Output the [X, Y] coordinate of the center of the cell containing the given text.  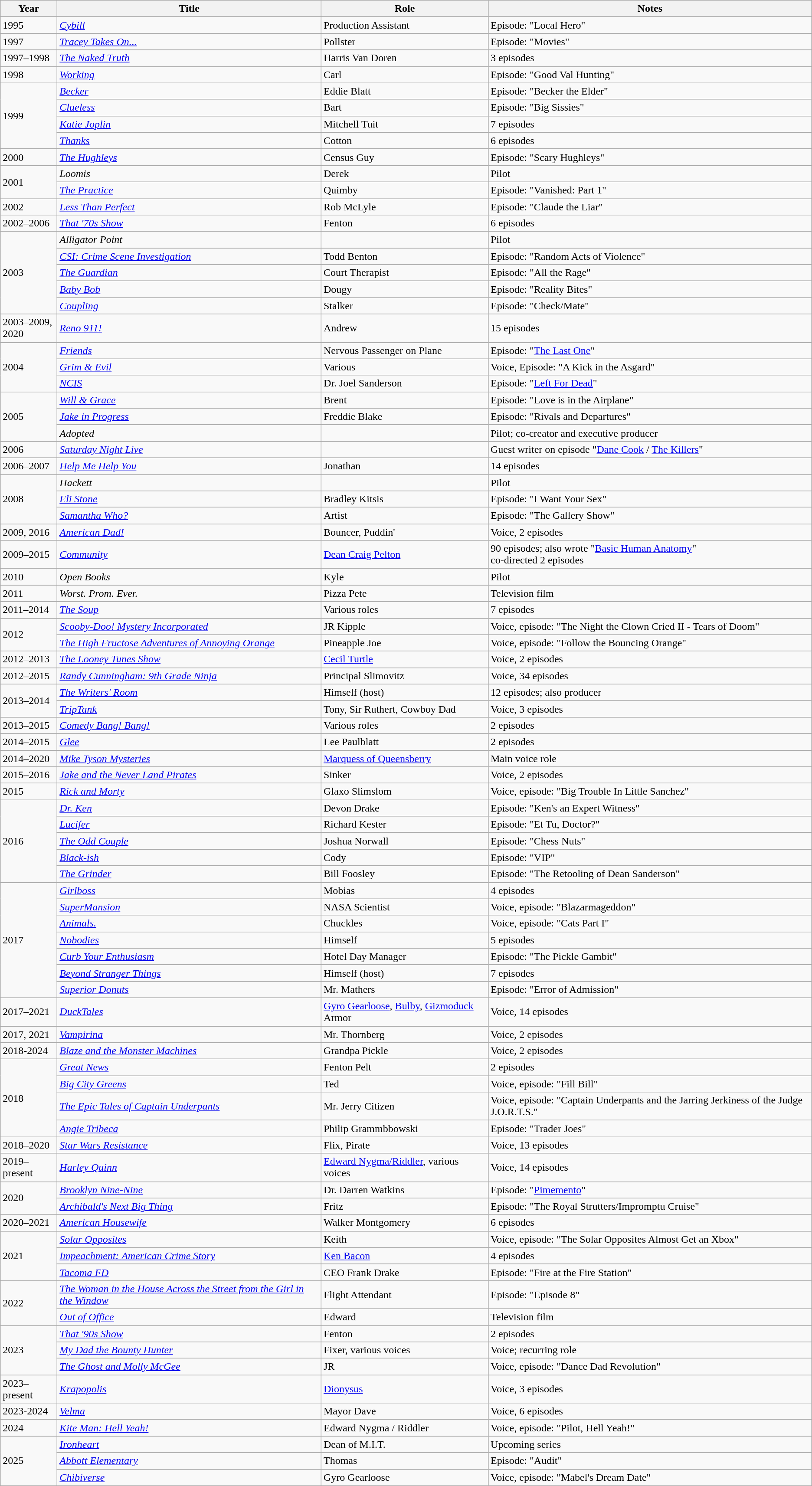
NCIS [189, 383]
Flix, Pirate [404, 1145]
2006 [29, 449]
My Dad the Bounty Hunter [189, 1350]
Mr. Jerry Citizen [404, 1106]
American Dad! [189, 532]
Episode: "The Last One" [650, 350]
Episode: "Rivals and Departures" [650, 416]
Edward Nygma / Riddler [404, 1428]
Episode: "The Royal Strutters/Impromptu Cruise" [650, 1206]
Vampirina [189, 1034]
14 episodes [650, 466]
Rick and Morty [189, 792]
Dr. Darren Watkins [404, 1190]
Bart [404, 108]
2013–2015 [29, 725]
Curb Your Enthusiasm [189, 956]
That '70s Show [189, 223]
Cotton [404, 141]
Community [189, 554]
Episode: "Good Val Hunting" [650, 75]
Episode: "Trader Joes" [650, 1129]
Voice, 13 episodes [650, 1145]
2014–2015 [29, 742]
2014–2020 [29, 759]
2016 [29, 841]
Episode: "I Want Your Sex" [650, 499]
2018 [29, 1098]
Randy Cunningham: 9th Grade Ninja [189, 676]
Notes [650, 9]
Thanks [189, 141]
2011–2014 [29, 610]
Episode: "Error of Admission" [650, 989]
Out of Office [189, 1317]
Pollster [404, 42]
Glee [189, 742]
2010 [29, 577]
Chuckles [404, 923]
JR Kipple [404, 626]
Voice, episode: "Captain Underpants and the Jarring Jerkiness of the Judge J.O.R.T.S." [650, 1106]
Richard Kester [404, 825]
2019–present [29, 1168]
Fritz [404, 1206]
Becker [189, 91]
Katie Joplin [189, 124]
The Odd Couple [189, 841]
Angie Tribeca [189, 1129]
2022 [29, 1303]
Jonathan [404, 466]
Great News [189, 1067]
15 episodes [650, 328]
Stalker [404, 306]
Tracey Takes On... [189, 42]
Mobias [404, 890]
1997–1998 [29, 58]
Bouncer, Puddin' [404, 532]
2002 [29, 207]
Andrew [404, 328]
Episode: "The Gallery Show" [650, 516]
Pineapple Joe [404, 643]
DuckTales [189, 1011]
Samantha Who? [189, 516]
Voice, 34 episodes [650, 676]
Scooby-Doo! Mystery Incorporated [189, 626]
The Guardian [189, 273]
The Naked Truth [189, 58]
Episode: "The Pickle Gambit" [650, 956]
Voice, episode: "Pilot, Hell Yeah!" [650, 1428]
Mr. Thornberg [404, 1034]
Episode: "Chess Nuts" [650, 841]
The Looney Tunes Show [189, 659]
2017–2021 [29, 1011]
2023 [29, 1350]
Episode: "Random Acts of Violence" [650, 256]
Harris Van Doren [404, 58]
Open Books [189, 577]
Fenton Pelt [404, 1067]
Gyro Gearloose [404, 1477]
Impeachment: American Crime Story [189, 1256]
Voice, episode: "Cats Part I" [650, 923]
The Soup [189, 610]
Upcoming series [650, 1444]
Episode: "Check/Mate" [650, 306]
Carl [404, 75]
Voice, episode: "Mabel's Dream Date" [650, 1477]
Blaze and the Monster Machines [189, 1051]
Quimby [404, 190]
Devon Drake [404, 808]
Coupling [189, 306]
Girlboss [189, 890]
Abbott Elementary [189, 1461]
Episode: "Vanished: Part 1" [650, 190]
Episode: "Ken's an Expert Witness" [650, 808]
Help Me Help You [189, 466]
2012 [29, 635]
2011 [29, 593]
Hotel Day Manager [404, 956]
Brent [404, 400]
Friends [189, 350]
Brooklyn Nine-Nine [189, 1190]
Black-ish [189, 858]
Eli Stone [189, 499]
5 episodes [650, 940]
Lee Paulblatt [404, 742]
Solar Opposites [189, 1239]
Saturday Night Live [189, 449]
Derek [404, 173]
Pilot; co-creator and executive producer [650, 433]
Kyle [404, 577]
Dean of M.I.T. [404, 1444]
Guest writer on episode "Dane Cook / The Killers" [650, 449]
Philip Grammbbowski [404, 1129]
Grandpa Pickle [404, 1051]
American Housewife [189, 1223]
Episode: "Local Hero" [650, 25]
Himself [404, 940]
Episode: "Movies" [650, 42]
Episode: "Scary Hughleys" [650, 157]
Episode: "Episode 8" [650, 1294]
2008 [29, 499]
2000 [29, 157]
Harley Quinn [189, 1168]
Todd Benton [404, 256]
Clueless [189, 108]
Sinker [404, 775]
2002–2006 [29, 223]
Jake in Progress [189, 416]
2001 [29, 182]
The Writers' Room [189, 692]
Cody [404, 858]
3 episodes [650, 58]
Keith [404, 1239]
Will & Grace [189, 400]
Various [404, 367]
2017, 2021 [29, 1034]
1997 [29, 42]
Archibald's Next Big Thing [189, 1206]
Episode: "Becker the Elder" [650, 91]
Alligator Point [189, 240]
Episode: "Big Sissies" [650, 108]
2009–2015 [29, 554]
Ken Bacon [404, 1256]
Adopted [189, 433]
Bradley Kitsis [404, 499]
2023-2024 [29, 1411]
Velma [189, 1411]
Dougy [404, 289]
Joshua Norwall [404, 841]
2012–2015 [29, 676]
Tacoma FD [189, 1272]
Rob McLyle [404, 207]
Thomas [404, 1461]
TripTank [189, 709]
2020–2021 [29, 1223]
2004 [29, 367]
Episode: "Claude the Liar" [650, 207]
Production Assistant [404, 25]
Mitchell Tuit [404, 124]
Principal Slimovitz [404, 676]
CEO Frank Drake [404, 1272]
Voice, episode: "Follow the Bouncing Orange" [650, 643]
Ted [404, 1084]
2013–2014 [29, 700]
Mike Tyson Mysteries [189, 759]
Walker Montgomery [404, 1223]
1998 [29, 75]
Episode: "Reality Bites" [650, 289]
2017 [29, 940]
Grim & Evil [189, 367]
Episode: "Et Tu, Doctor?" [650, 825]
Mayor Dave [404, 1411]
2025 [29, 1461]
Star Wars Resistance [189, 1145]
12 episodes; also producer [650, 692]
2024 [29, 1428]
2003–2009,2020 [29, 328]
Main voice role [650, 759]
The Ghost and Molly McGee [189, 1367]
Episode: "Fire at the Fire Station" [650, 1272]
Gyro Gearloose, Bulby, Gizmoduck Armor [404, 1011]
Hackett [189, 483]
Dr. Ken [189, 808]
Working [189, 75]
Reno 911! [189, 328]
Voice, episode: "The Night the Clown Cried II - Tears of Doom" [650, 626]
2020 [29, 1198]
Pizza Pete [404, 593]
Dionysus [404, 1389]
NASA Scientist [404, 907]
1995 [29, 25]
Title [189, 9]
Cybill [189, 25]
Episode: "Pimemento" [650, 1190]
The High Fructose Adventures of Annoying Orange [189, 643]
The Woman in the House Across the Street from the Girl in the Window [189, 1294]
Flight Attendant [404, 1294]
Less Than Perfect [189, 207]
SuperMansion [189, 907]
Episode: "The Retooling of Dean Sanderson" [650, 874]
Episode: "Audit" [650, 1461]
Voice; recurring role [650, 1350]
The Epic Tales of Captain Underpants [189, 1106]
Episode: "All the Rage" [650, 273]
Kite Man: Hell Yeah! [189, 1428]
Marquess of Queensberry [404, 759]
2021 [29, 1256]
2006–2007 [29, 466]
Fixer, various voices [404, 1350]
Voice, Episode: "A Kick in the Asgard" [650, 367]
Worst. Prom. Ever. [189, 593]
Loomis [189, 173]
Beyond Stranger Things [189, 973]
Eddie Blatt [404, 91]
Krapopolis [189, 1389]
Voice, 6 episodes [650, 1411]
Comedy Bang! Bang! [189, 725]
1999 [29, 116]
Episode: "VIP" [650, 858]
Nervous Passenger on Plane [404, 350]
90 episodes; also wrote "Basic Human Anatomy" co-directed 2 episodes [650, 554]
2023–present [29, 1389]
Edward Nygma/Riddler, various voices [404, 1168]
2005 [29, 416]
Artist [404, 516]
Freddie Blake [404, 416]
Lucifer [189, 825]
Cecil Turtle [404, 659]
Ironheart [189, 1444]
2015–2016 [29, 775]
Bill Foosley [404, 874]
Episode: "Love is in the Airplane" [650, 400]
Voice, episode: "Blazarmageddon" [650, 907]
2012–2013 [29, 659]
Census Guy [404, 157]
Voice, episode: "Fill Bill" [650, 1084]
The Hughleys [189, 157]
Dr. Joel Sanderson [404, 383]
The Practice [189, 190]
Animals. [189, 923]
Edward [404, 1317]
Mr. Mathers [404, 989]
2015 [29, 792]
That '90s Show [189, 1334]
Voice, episode: "The Solar Opposites Almost Get an Xbox" [650, 1239]
Chibiverse [189, 1477]
Episode: "Left For Dead" [650, 383]
Baby Bob [189, 289]
The Grinder [189, 874]
CSI: Crime Scene Investigation [189, 256]
2018–2020 [29, 1145]
2003 [29, 273]
Superior Donuts [189, 989]
Role [404, 9]
Tony, Sir Ruthert, Cowboy Dad [404, 709]
Year [29, 9]
Glaxo Slimslom [404, 792]
Court Therapist [404, 273]
Voice, episode: "Dance Dad Revolution" [650, 1367]
Big City Greens [189, 1084]
2009, 2016 [29, 532]
Nobodies [189, 940]
Dean Craig Pelton [404, 554]
Jake and the Never Land Pirates [189, 775]
Voice, episode: "Big Trouble In Little Sanchez" [650, 792]
JR [404, 1367]
2018-2024 [29, 1051]
